Extract the (x, y) coordinate from the center of the cell holding the provided text.  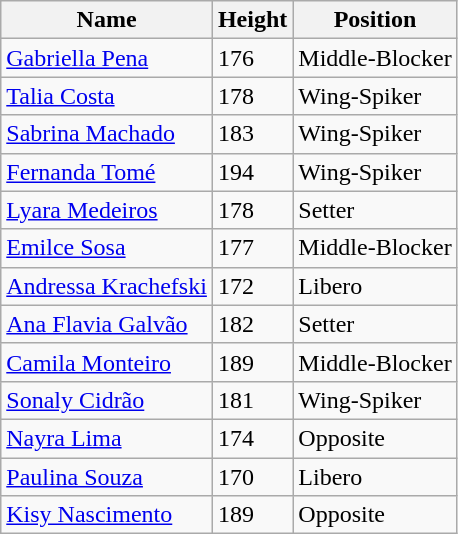
Camila Monteiro (107, 362)
Name (107, 20)
Gabriella Pena (107, 58)
Sabrina Machado (107, 134)
Emilce Sosa (107, 248)
Lyara Medeiros (107, 210)
183 (252, 134)
Fernanda Tomé (107, 172)
Paulina Souza (107, 477)
Ana Flavia Galvão (107, 324)
176 (252, 58)
174 (252, 438)
172 (252, 286)
177 (252, 248)
Height (252, 20)
181 (252, 400)
194 (252, 172)
182 (252, 324)
Talia Costa (107, 96)
Kisy Nascimento (107, 515)
170 (252, 477)
Sonaly Cidrão (107, 400)
Andressa Krachefski (107, 286)
Position (375, 20)
Nayra Lima (107, 438)
